Return the [x, y] coordinate for the center point of the cell that contains the specified text.  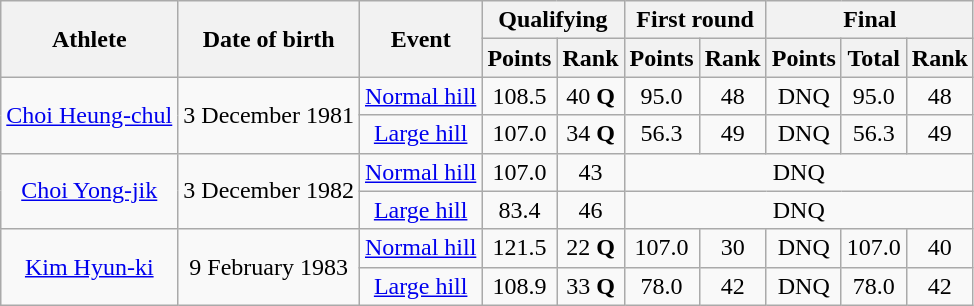
Event [420, 39]
9 February 1983 [269, 267]
108.5 [520, 96]
22 Q [590, 248]
Kim Hyun-ki [90, 267]
Date of birth [269, 39]
Choi Heung-chul [90, 115]
First round [695, 20]
83.4 [520, 210]
30 [732, 248]
40 Q [590, 96]
40 [940, 248]
Qualifying [553, 20]
46 [590, 210]
43 [590, 172]
34 Q [590, 134]
121.5 [520, 248]
108.9 [520, 286]
Total [874, 58]
3 December 1981 [269, 115]
Athlete [90, 39]
33 Q [590, 286]
Choi Yong-jik [90, 191]
3 December 1982 [269, 191]
Final [870, 20]
